Find where the given text appears and provide that cell's center as [X, Y] coordinate. 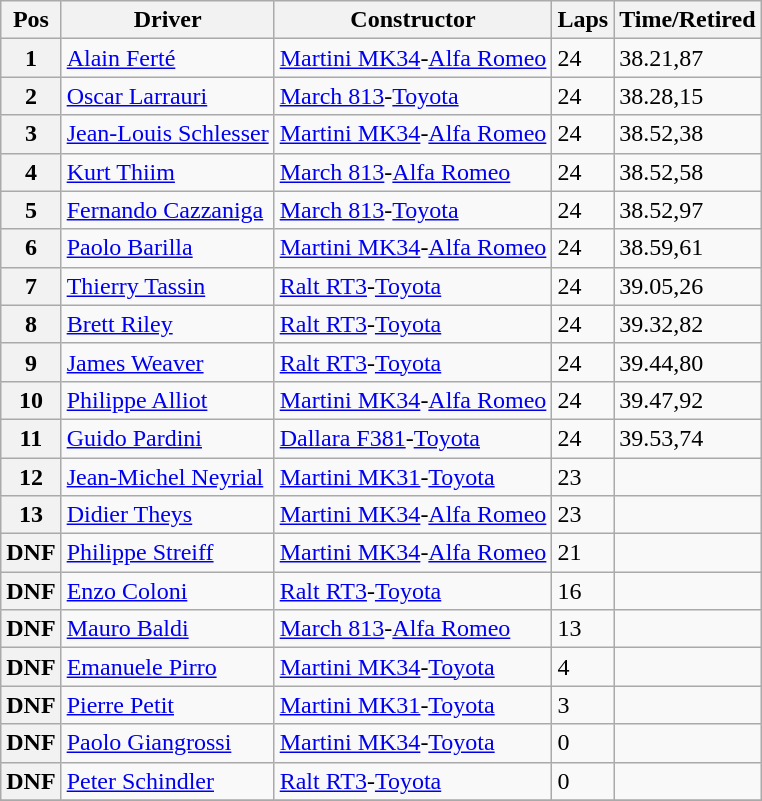
39.53,74 [688, 438]
Guido Pardini [168, 438]
10 [31, 400]
Oscar Larrauri [168, 96]
38.52,97 [688, 210]
6 [31, 248]
Thierry Tassin [168, 286]
Dallara F381-Toyota [413, 438]
8 [31, 324]
Alain Ferté [168, 58]
21 [583, 553]
11 [31, 438]
12 [31, 477]
5 [31, 210]
Kurt Thiim [168, 172]
7 [31, 286]
Constructor [413, 20]
Enzo Coloni [168, 591]
39.32,82 [688, 324]
Pierre Petit [168, 705]
16 [583, 591]
James Weaver [168, 362]
39.05,26 [688, 286]
9 [31, 362]
Peter Schindler [168, 781]
39.44,80 [688, 362]
38.52,58 [688, 172]
38.59,61 [688, 248]
Paolo Giangrossi [168, 743]
Didier Theys [168, 515]
Jean-Louis Schlesser [168, 134]
Emanuele Pirro [168, 667]
Paolo Barilla [168, 248]
Fernando Cazzaniga [168, 210]
Philippe Streiff [168, 553]
Laps [583, 20]
Philippe Alliot [168, 400]
Mauro Baldi [168, 629]
38.28,15 [688, 96]
Pos [31, 20]
39.47,92 [688, 400]
Jean-Michel Neyrial [168, 477]
2 [31, 96]
38.21,87 [688, 58]
Brett Riley [168, 324]
Driver [168, 20]
38.52,38 [688, 134]
Time/Retired [688, 20]
1 [31, 58]
